Return the [x, y] coordinate for the center point of the cell that contains the specified text.  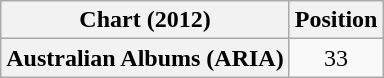
33 [336, 58]
Position [336, 20]
Australian Albums (ARIA) [145, 58]
Chart (2012) [145, 20]
